Determine the [X, Y] coordinate at the center of the cell enclosing the given text.  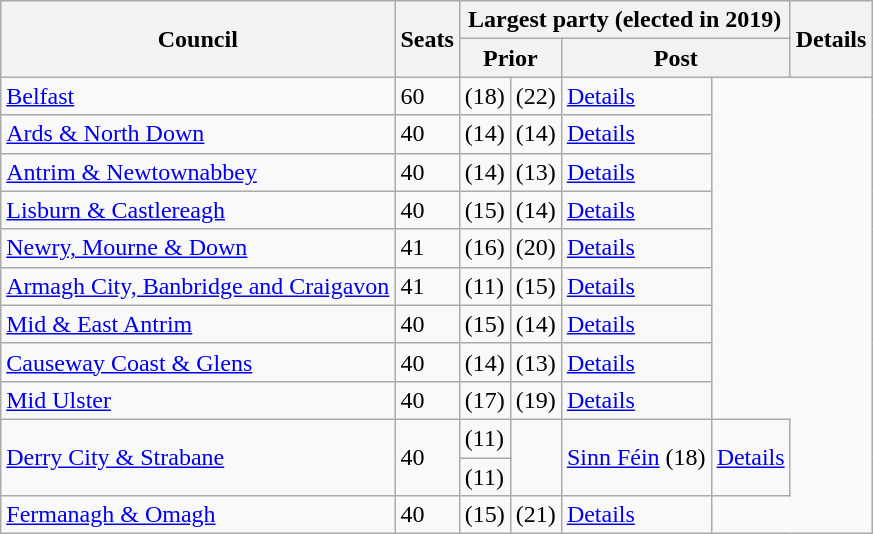
(22) [536, 96]
(20) [536, 248]
60 [427, 96]
Belfast [198, 96]
Armagh City, Banbridge and Craigavon [198, 286]
Seats [427, 39]
Lisburn & Castlereagh [198, 210]
Derry City & Strabane [198, 457]
(16) [484, 248]
Mid Ulster [198, 400]
(21) [536, 515]
Ards & North Down [198, 134]
Fermanagh & Omagh [198, 515]
(17) [484, 400]
(19) [536, 400]
(18) [484, 96]
Newry, Mourne & Down [198, 248]
Largest party (elected in 2019) [624, 20]
Sinn Féin (18) [636, 457]
Mid & East Antrim [198, 324]
Prior [510, 58]
Post [676, 58]
Council [198, 39]
Antrim & Newtownabbey [198, 172]
Causeway Coast & Glens [198, 362]
